Capture the cell that displays the provided text and extract its [X, Y] central coordinate. 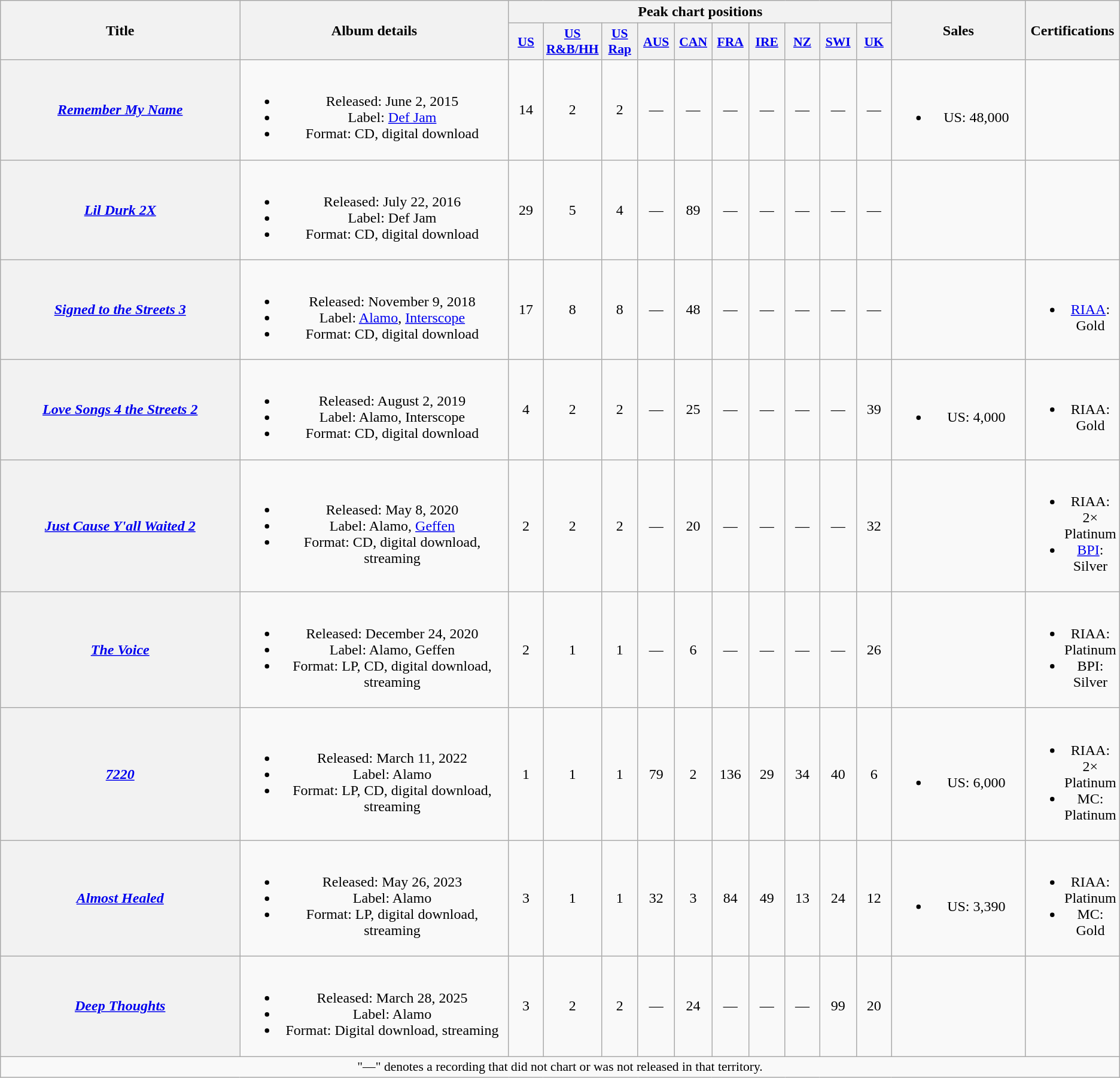
17 [526, 310]
US: 4,000 [958, 409]
5 [573, 209]
US: 3,390 [958, 898]
Certifications [1073, 30]
US: 48,000 [958, 110]
39 [874, 409]
US: 6,000 [958, 774]
NZ [802, 42]
136 [731, 774]
14 [526, 110]
Released: June 2, 2015Label: Def JamFormat: CD, digital download [375, 110]
Lil Durk 2X [120, 209]
89 [693, 209]
26 [874, 650]
Sales [958, 30]
Released: May 26, 2023Label: AlamoFormat: LP, digital download, streaming [375, 898]
79 [656, 774]
Released: December 24, 2020Label: Alamo, GeffenFormat: LP, CD, digital download, streaming [375, 650]
84 [731, 898]
Album details [375, 30]
CAN [693, 42]
25 [693, 409]
12 [874, 898]
Released: March 11, 2022Label: AlamoFormat: LP, CD, digital download, streaming [375, 774]
FRA [731, 42]
Love Songs 4 the Streets 2 [120, 409]
Deep Thoughts [120, 1006]
SWI [838, 42]
"—" denotes a recording that did not chart or was not released in that territory. [560, 1067]
Released: May 8, 2020Label: Alamo, GeffenFormat: CD, digital download, streaming [375, 525]
34 [802, 774]
40 [838, 774]
99 [838, 1006]
RIAA: 2× PlatinumMC: Platinum [1073, 774]
AUS [656, 42]
Released: November 9, 2018Label: Alamo, InterscopeFormat: CD, digital download [375, 310]
Just Cause Y'all Waited 2 [120, 525]
The Voice [120, 650]
Remember My Name [120, 110]
7220 [120, 774]
UK [874, 42]
US [526, 42]
48 [693, 310]
RIAA: PlatinumMC: Gold [1073, 898]
Released: August 2, 2019Label: Alamo, InterscopeFormat: CD, digital download [375, 409]
RIAA: 2× PlatinumBPI: Silver [1073, 525]
Title [120, 30]
USR&B/HH [573, 42]
USRap [620, 42]
49 [767, 898]
Peak chart positions [700, 12]
Signed to the Streets 3 [120, 310]
Almost Healed [120, 898]
13 [802, 898]
Released: March 28, 2025Label: AlamoFormat: Digital download, streaming [375, 1006]
RIAA: PlatinumBPI: Silver [1073, 650]
Released: July 22, 2016Label: Def JamFormat: CD, digital download [375, 209]
IRE [767, 42]
